Provide the (X, Y) coordinate of the cell's center where the given text is located.  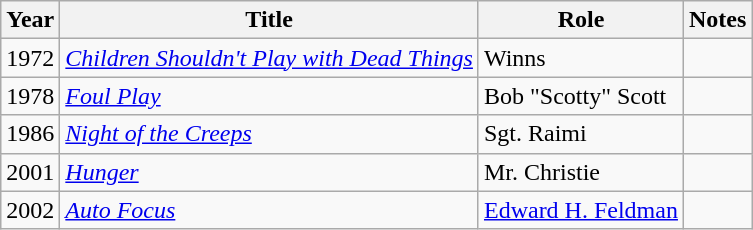
Children Shouldn't Play with Dead Things (270, 58)
1978 (30, 96)
Sgt. Raimi (580, 134)
Winns (580, 58)
Role (580, 20)
Hunger (270, 172)
Title (270, 20)
Edward H. Feldman (580, 210)
Year (30, 20)
1972 (30, 58)
2002 (30, 210)
2001 (30, 172)
Auto Focus (270, 210)
Night of the Creeps (270, 134)
Foul Play (270, 96)
Mr. Christie (580, 172)
Notes (717, 20)
1986 (30, 134)
Bob "Scotty" Scott (580, 96)
